Locate the cell with the specified text and output its (X, Y) center coordinate. 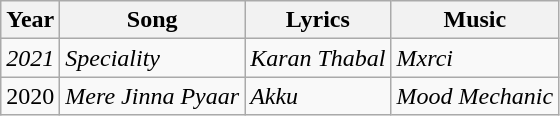
Mere Jinna Pyaar (152, 96)
2021 (30, 58)
2020 (30, 96)
Music (475, 20)
Akku (318, 96)
Mxrci (475, 58)
Song (152, 20)
Speciality (152, 58)
Lyrics (318, 20)
Year (30, 20)
Karan Thabal (318, 58)
Mood Mechanic (475, 96)
